From the cell containing the given text, extract its center point as [X, Y] coordinate. 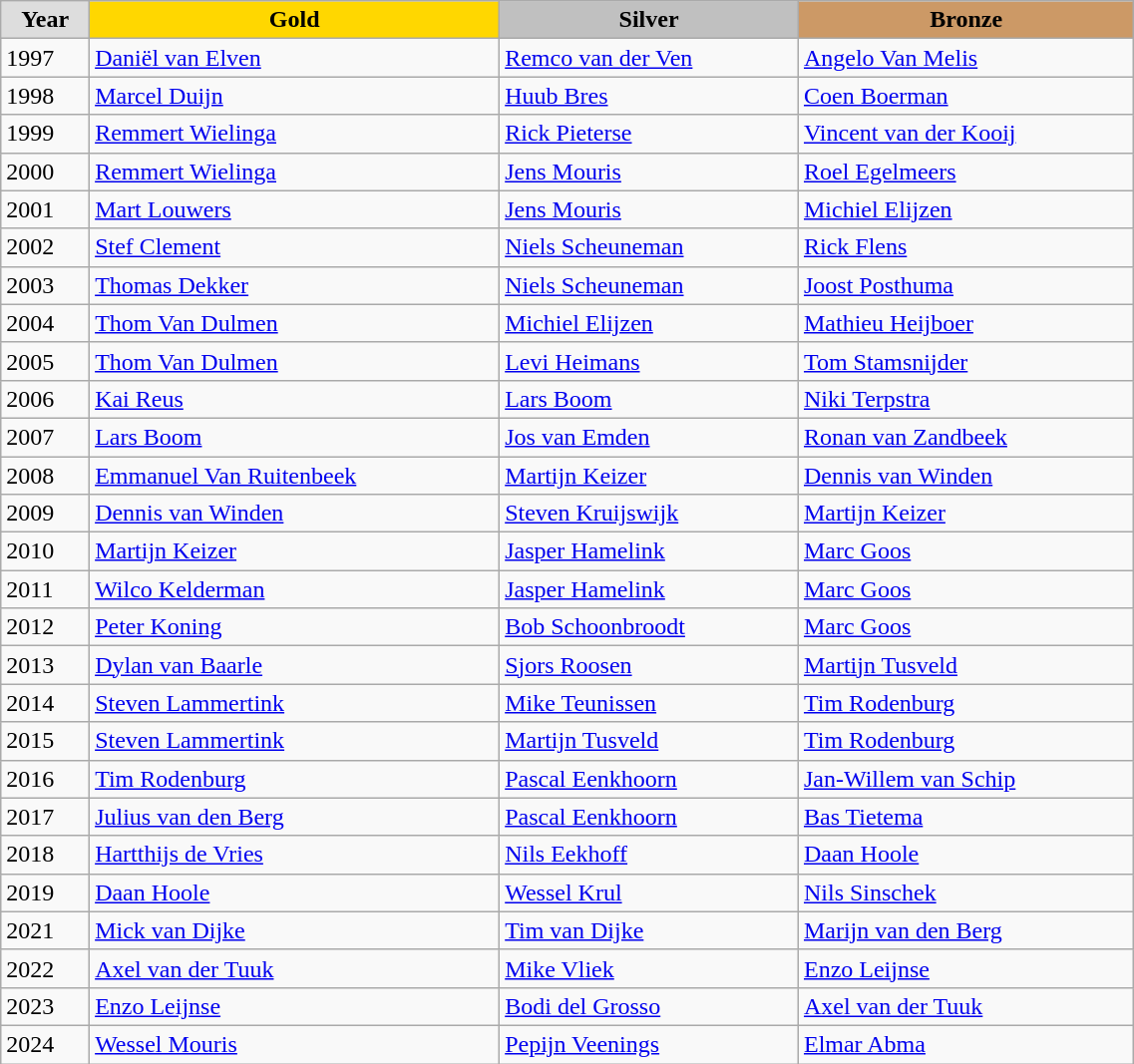
Mike Vliek [649, 968]
2014 [46, 703]
2003 [46, 285]
Mick van Dijke [295, 930]
Rick Flens [965, 247]
Niki Terpstra [965, 399]
2016 [46, 779]
Thomas Dekker [295, 285]
2010 [46, 551]
Stef Clement [295, 247]
Gold [295, 20]
Pepijn Veenings [649, 1044]
Ronan van Zandbeek [965, 437]
Wilco Kelderman [295, 589]
2015 [46, 741]
Coen Boerman [965, 96]
2018 [46, 855]
2004 [46, 323]
Sjors Roosen [649, 665]
Steven Kruijswijk [649, 514]
Remco van der Ven [649, 58]
2012 [46, 627]
Roel Egelmeers [965, 172]
2002 [46, 247]
2011 [46, 589]
2017 [46, 817]
2022 [46, 968]
1998 [46, 96]
Nils Eekhoff [649, 855]
2019 [46, 892]
2024 [46, 1044]
Jan-Willem van Schip [965, 779]
Julius van den Berg [295, 817]
Mike Teunissen [649, 703]
Huub Bres [649, 96]
Daniël van Elven [295, 58]
Bob Schoonbroodt [649, 627]
2001 [46, 209]
Emmanuel Van Ruitenbeek [295, 476]
2023 [46, 1006]
1997 [46, 58]
Levi Heimans [649, 361]
Vincent van der Kooij [965, 134]
Jos van Emden [649, 437]
Joost Posthuma [965, 285]
Mathieu Heijboer [965, 323]
2005 [46, 361]
2007 [46, 437]
Mart Louwers [295, 209]
Marijn van den Berg [965, 930]
Tim van Dijke [649, 930]
Year [46, 20]
Hartthijs de Vries [295, 855]
Marcel Duijn [295, 96]
2008 [46, 476]
Peter Koning [295, 627]
Bronze [965, 20]
2013 [46, 665]
2021 [46, 930]
Tom Stamsnijder [965, 361]
2009 [46, 514]
Silver [649, 20]
Dylan van Baarle [295, 665]
2006 [46, 399]
2000 [46, 172]
Bodi del Grosso [649, 1006]
Nils Sinschek [965, 892]
Rick Pieterse [649, 134]
Kai Reus [295, 399]
1999 [46, 134]
Wessel Mouris [295, 1044]
Elmar Abma [965, 1044]
Angelo Van Melis [965, 58]
Wessel Krul [649, 892]
Bas Tietema [965, 817]
